Output the (X, Y) coordinate of the center of the cell containing the given text.  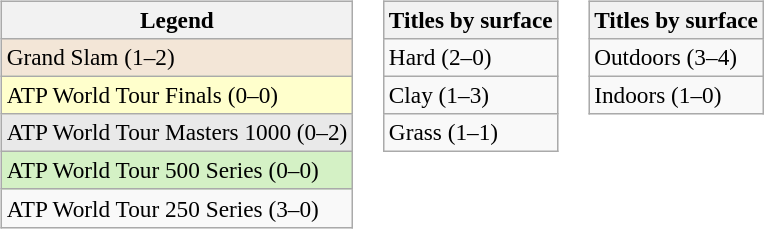
ATP World Tour 500 Series (0–0) (176, 171)
Indoors (1–0) (676, 95)
ATP World Tour 250 Series (3–0) (176, 208)
Hard (2–0) (470, 57)
Grand Slam (1–2) (176, 57)
Outdoors (3–4) (676, 57)
Clay (1–3) (470, 95)
ATP World Tour Finals (0–0) (176, 95)
ATP World Tour Masters 1000 (0–2) (176, 133)
Grass (1–1) (470, 133)
Legend (176, 20)
